Pinpoint the cell where the given text exists, returning its (x, y) midpoint coordinate. 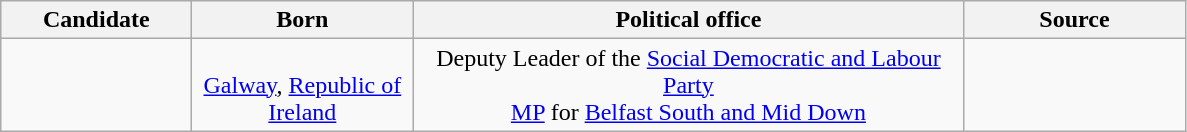
Source (1074, 20)
Born (302, 20)
Candidate (96, 20)
Political office (688, 20)
Galway, Republic of Ireland (302, 85)
Deputy Leader of the Social Democratic and Labour Party MP for Belfast South and Mid Down (688, 85)
